Capture the cell that displays the provided text and extract its [X, Y] central coordinate. 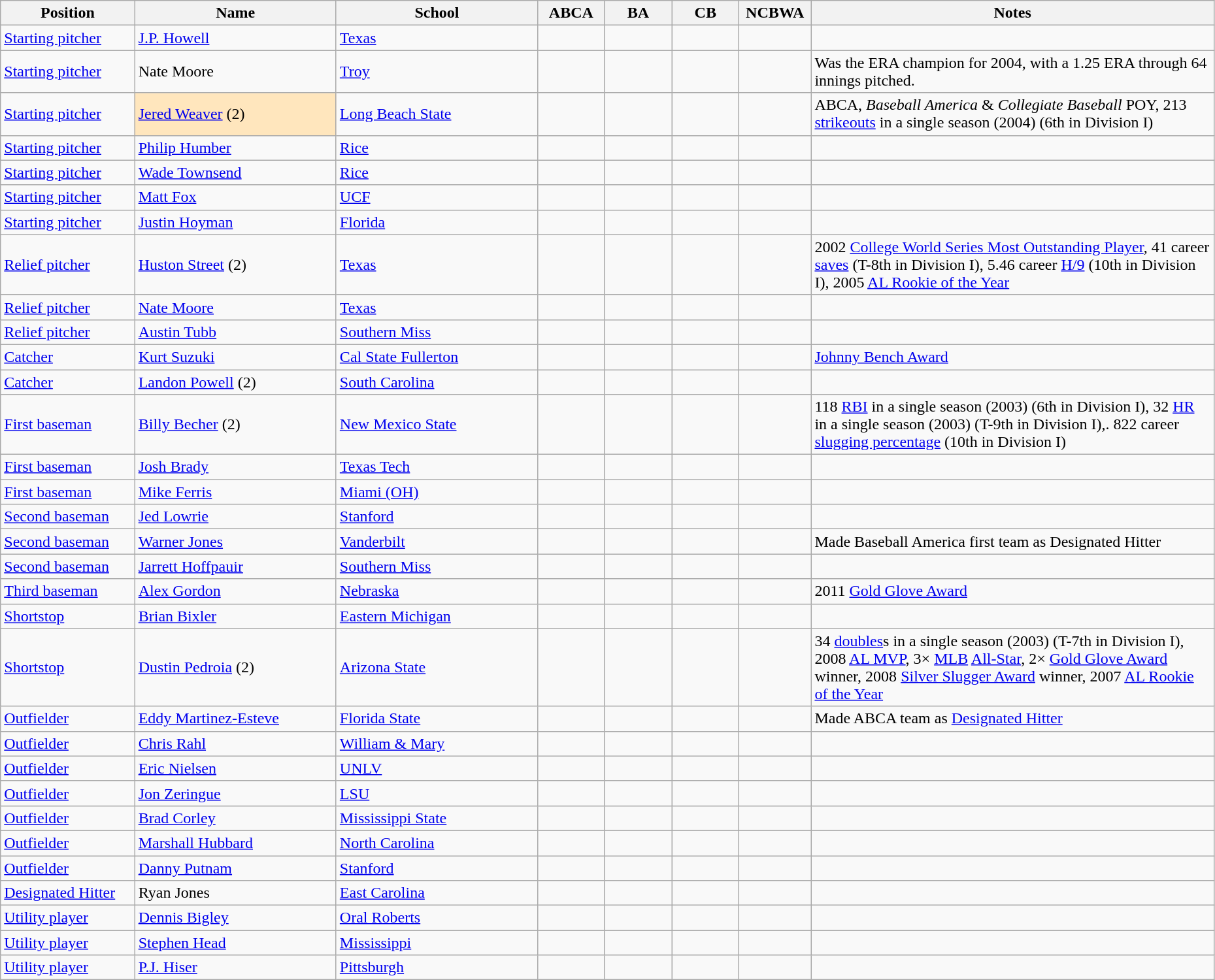
NCBWA [775, 13]
Eastern Michigan [437, 616]
LSU [437, 793]
Eddy Martinez-Esteve [235, 719]
Johnny Bench Award [1012, 357]
Jarrett Hoffpauir [235, 566]
Made ABCA team as Designated Hitter [1012, 719]
Jed Lowrie [235, 517]
Philip Humber [235, 148]
Brad Corley [235, 818]
Huston Street (2) [235, 265]
Vanderbilt [437, 542]
Third baseman [68, 591]
Cal State Fullerton [437, 357]
Jon Zeringue [235, 793]
Jered Weaver (2) [235, 114]
Nebraska [437, 591]
Brian Bixler [235, 616]
East Carolina [437, 893]
UCF [437, 197]
Marshall Hubbard [235, 843]
School [437, 13]
Mississippi [437, 943]
Miami (OH) [437, 492]
Mississippi State [437, 818]
Billy Becher (2) [235, 425]
Austin Tubb [235, 332]
P.J. Hiser [235, 968]
Eric Nielsen [235, 768]
Dennis Bigley [235, 918]
Danny Putnam [235, 868]
Long Beach State [437, 114]
Position [68, 13]
North Carolina [437, 843]
William & Mary [437, 743]
J.P. Howell [235, 38]
CB [706, 13]
UNLV [437, 768]
Alex Gordon [235, 591]
ABCA [571, 13]
Made Baseball America first team as Designated Hitter [1012, 542]
Florida State [437, 719]
Matt Fox [235, 197]
Notes [1012, 13]
Florida [437, 222]
Name [235, 13]
Was the ERA champion for 2004, with a 1.25 ERA through 64 innings pitched. [1012, 72]
Texas Tech [437, 467]
Stephen Head [235, 943]
Mike Ferris [235, 492]
New Mexico State [437, 425]
Troy [437, 72]
Chris Rahl [235, 743]
Oral Roberts [437, 918]
Dustin Pedroia (2) [235, 668]
Ryan Jones [235, 893]
Arizona State [437, 668]
Josh Brady [235, 467]
ABCA, Baseball America & Collegiate Baseball POY, 213 strikeouts in a single season (2004) (6th in Division I) [1012, 114]
BA [638, 13]
South Carolina [437, 382]
Kurt Suzuki [235, 357]
Pittsburgh [437, 968]
Warner Jones [235, 542]
Landon Powell (2) [235, 382]
2011 Gold Glove Award [1012, 591]
Wade Townsend [235, 172]
Designated Hitter [68, 893]
Justin Hoyman [235, 222]
